Scan for the cell matching the given text and deliver its (X, Y) coordinate at center. 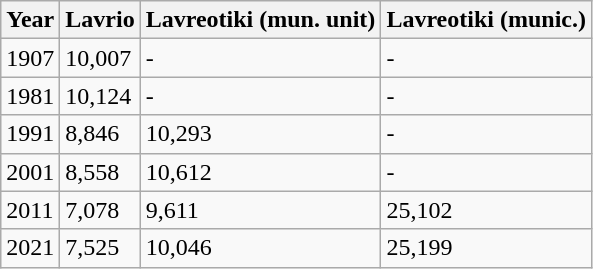
25,199 (486, 248)
8,558 (100, 172)
1907 (30, 58)
9,611 (260, 210)
25,102 (486, 210)
10,124 (100, 96)
1991 (30, 134)
10,293 (260, 134)
10,046 (260, 248)
Lavrio (100, 20)
2001 (30, 172)
Lavreotiki (mun. unit) (260, 20)
10,007 (100, 58)
7,525 (100, 248)
Lavreotiki (munic.) (486, 20)
Year (30, 20)
1981 (30, 96)
2021 (30, 248)
7,078 (100, 210)
8,846 (100, 134)
2011 (30, 210)
10,612 (260, 172)
